Scan for the cell matching the given text and deliver its [x, y] coordinate at center. 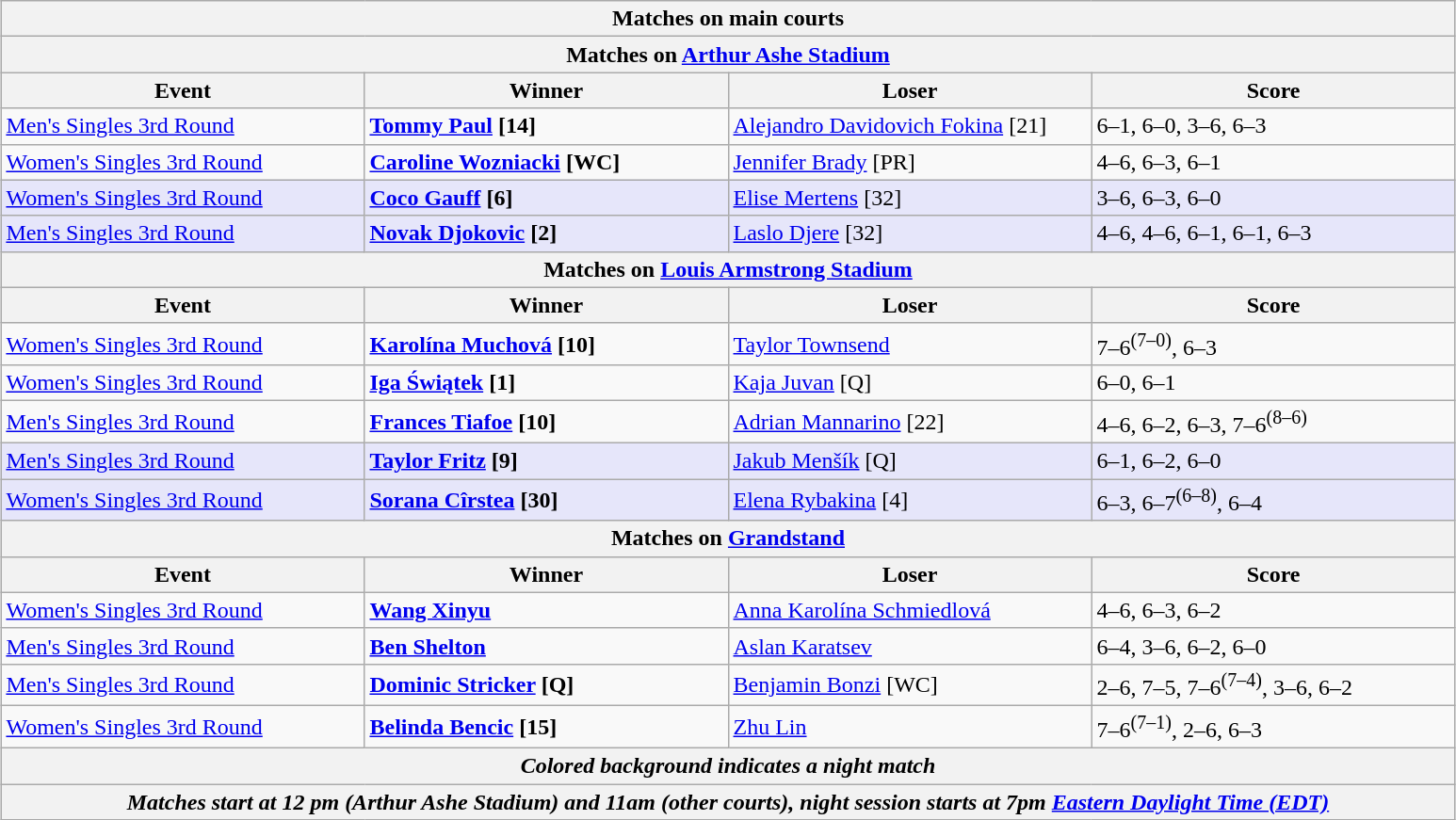
Elise Mertens [32] [910, 198]
6–1, 6–0, 3–6, 6–3 [1273, 126]
Matches start at 12 pm (Arthur Ashe Stadium) and 11am (other courts), night session starts at 7pm Eastern Daylight Time (EDT) [728, 802]
Colored background indicates a night match [728, 765]
4–6, 6–3, 6–1 [1273, 162]
Iga Świątek [1] [546, 383]
6–1, 6–2, 6–0 [1273, 460]
Tommy Paul [14] [546, 126]
Taylor Townsend [910, 345]
6–4, 3–6, 6–2, 6–0 [1273, 646]
2–6, 7–5, 7–6(7–4), 3–6, 6–2 [1273, 685]
Taylor Fritz [9] [546, 460]
Belinda Bencic [15] [546, 727]
4–6, 4–6, 6–1, 6–1, 6–3 [1273, 233]
Anna Karolína Schmiedlová [910, 610]
Jakub Menšík [Q] [910, 460]
Benjamin Bonzi [WC] [910, 685]
3–6, 6–3, 6–0 [1273, 198]
Zhu Lin [910, 727]
Jennifer Brady [PR] [910, 162]
Matches on Grandstand [728, 539]
Ben Shelton [546, 646]
Karolína Muchová [10] [546, 345]
4–6, 6–2, 6–3, 7–6(8–6) [1273, 422]
Adrian Mannarino [22] [910, 422]
Aslan Karatsev [910, 646]
Matches on main courts [728, 19]
7–6(7–1), 2–6, 6–3 [1273, 727]
4–6, 6–3, 6–2 [1273, 610]
6–3, 6–7(6–8), 6–4 [1273, 501]
Dominic Stricker [Q] [546, 685]
Frances Tiafoe [10] [546, 422]
Wang Xinyu [546, 610]
Matches on Louis Armstrong Stadium [728, 269]
Elena Rybakina [4] [910, 501]
6–0, 6–1 [1273, 383]
Matches on Arthur Ashe Stadium [728, 55]
Laslo Djere [32] [910, 233]
Sorana Cîrstea [30] [546, 501]
Caroline Wozniacki [WC] [546, 162]
Kaja Juvan [Q] [910, 383]
Alejandro Davidovich Fokina [21] [910, 126]
7–6(7–0), 6–3 [1273, 345]
Coco Gauff [6] [546, 198]
Novak Djokovic [2] [546, 233]
